Scan for the cell matching the given text and deliver its (x, y) coordinate at center. 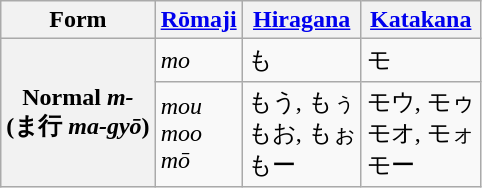
Form (78, 20)
moumoomō (198, 134)
Normal m-(ま行 ma-gyō) (78, 113)
mo (198, 60)
も (302, 60)
Rōmaji (198, 20)
もう, もぅもお, もぉもー (302, 134)
Katakana (420, 20)
モウ, モゥモオ, モォモー (420, 134)
モ (420, 60)
Hiragana (302, 20)
